Return [X, Y] of the center of cell containing provided text 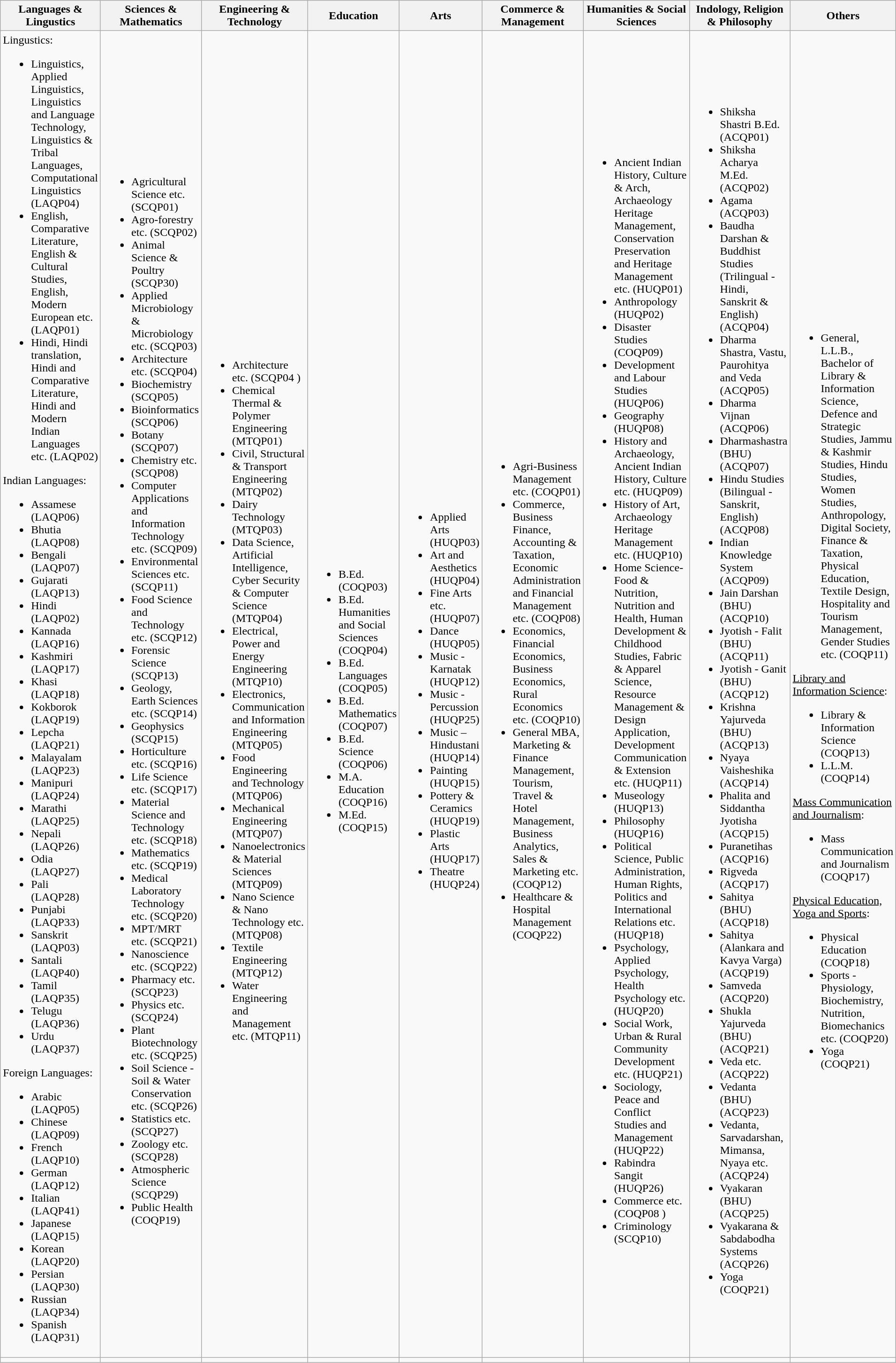
Education [354, 16]
Commerce & Management [533, 16]
Languages & Lingustics [51, 16]
Others [843, 16]
Engineering & Technology [255, 16]
Indology, Religion & Philosophy [740, 16]
Humanities & Social Sciences [636, 16]
Sciences & Mathematics [151, 16]
Arts [441, 16]
